Identify which cell holds the provided text, then report its (x, y) central coordinate. 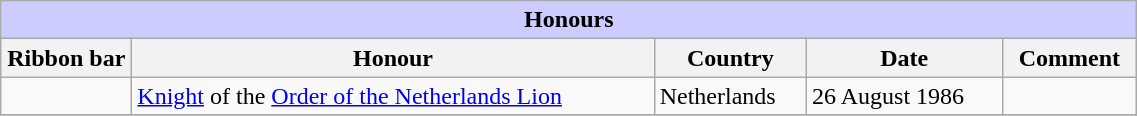
Ribbon bar (66, 58)
26 August 1986 (905, 96)
Honour (393, 58)
Honours (569, 20)
Knight of the Order of the Netherlands Lion (393, 96)
Comment (1070, 58)
Netherlands (730, 96)
Country (730, 58)
Date (905, 58)
